Capture the cell that displays the provided text and extract its [X, Y] central coordinate. 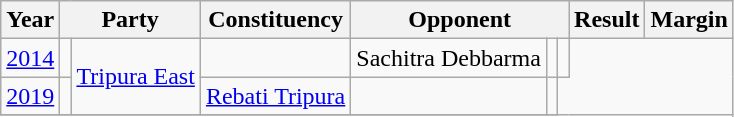
Tripura East [136, 77]
2014 [30, 58]
Margin [689, 20]
Year [30, 20]
Rebati Tripura [275, 96]
Constituency [275, 20]
Result [607, 20]
Party [130, 20]
Sachitra Debbarma [449, 58]
Opponent [460, 20]
2019 [30, 96]
